Extract the [x, y] coordinate from the center of the cell holding the provided text.  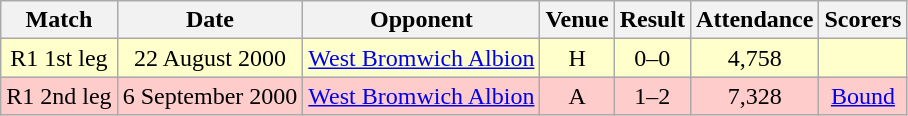
Venue [577, 20]
Attendance [755, 20]
1–2 [652, 96]
Result [652, 20]
R1 1st leg [59, 58]
Bound [863, 96]
R1 2nd leg [59, 96]
Date [210, 20]
Scorers [863, 20]
A [577, 96]
H [577, 58]
22 August 2000 [210, 58]
0–0 [652, 58]
Match [59, 20]
4,758 [755, 58]
6 September 2000 [210, 96]
7,328 [755, 96]
Opponent [422, 20]
